Return [x, y] of the center of cell containing provided text 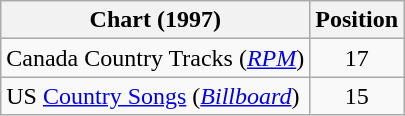
15 [357, 96]
Position [357, 20]
Chart (1997) [156, 20]
Canada Country Tracks (RPM) [156, 58]
US Country Songs (Billboard) [156, 96]
17 [357, 58]
